Output the (X, Y) coordinate of the center of the cell containing the given text.  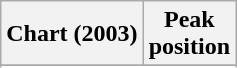
Peakposition (189, 34)
Chart (2003) (72, 34)
